Return [X, Y] of the center of cell containing provided text 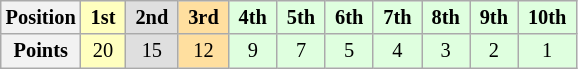
2 [494, 51]
9th [494, 17]
5 [349, 51]
1 [547, 51]
10th [547, 17]
4th [253, 17]
12 [203, 51]
8th [446, 17]
3rd [203, 17]
Points [41, 51]
4 [397, 51]
9 [253, 51]
5th [301, 17]
6th [349, 17]
1st [104, 17]
3 [446, 51]
7 [301, 51]
20 [104, 51]
7th [397, 17]
15 [152, 51]
Position [41, 17]
2nd [152, 17]
